Locate the cell with the specified text and output its (x, y) center coordinate. 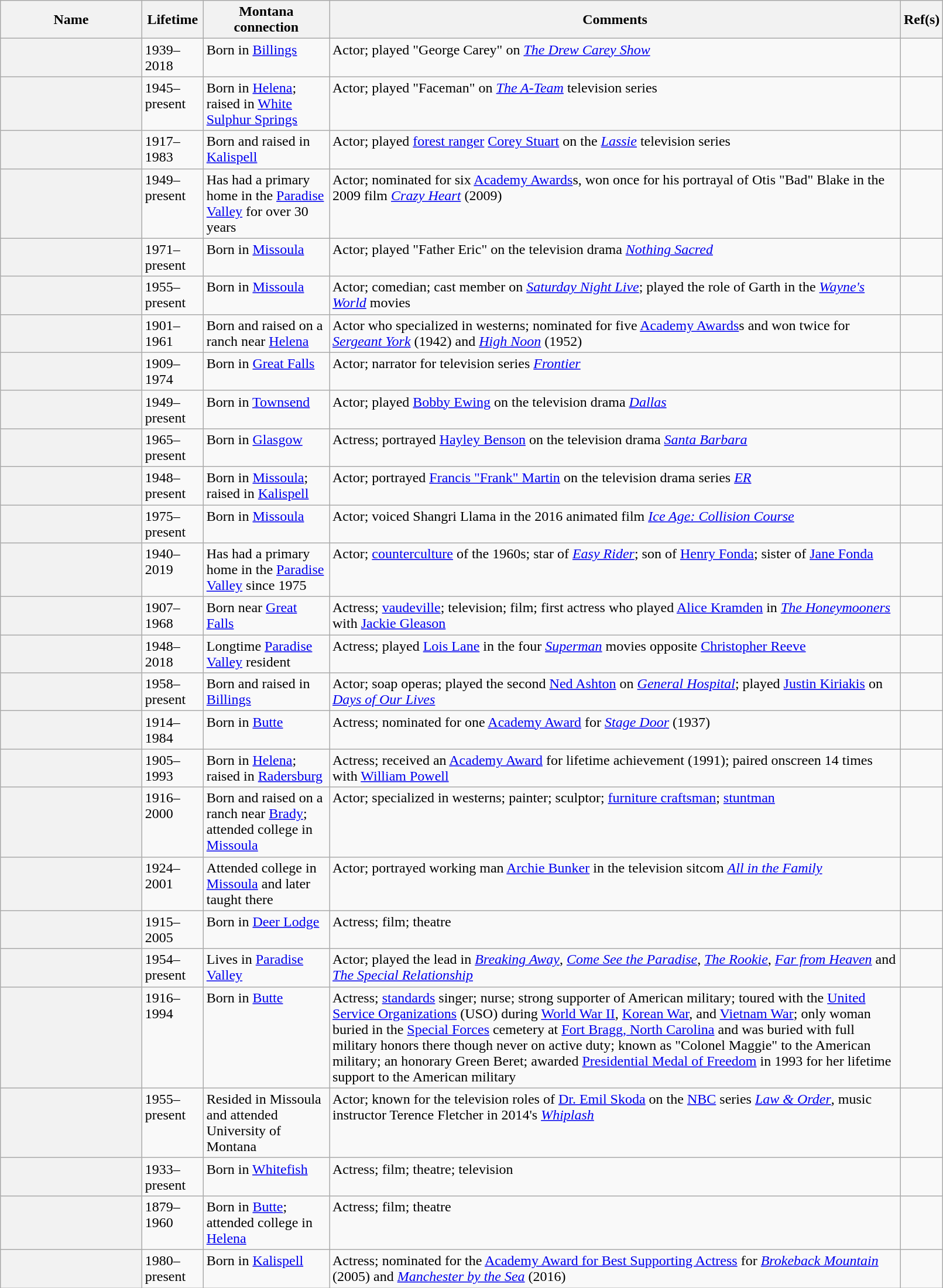
1948–2018 (172, 654)
Actor; specialized in westerns; painter; sculptor; furniture craftsman; stuntman (615, 822)
Born in Butte; attended college in Helena (266, 1222)
1933–present (172, 1176)
Actress; nominated for the Academy Award for Best Supporting Actress for Brokeback Mountain (2005) and Manchester by the Sea (2016) (615, 1269)
Born in Townsend (266, 410)
1914–1984 (172, 730)
Actor; played Bobby Ewing on the television drama Dallas (615, 410)
1958–present (172, 692)
Actor; counterculture of the 1960s; star of Easy Rider; son of Henry Fonda; sister of Jane Fonda (615, 570)
Actor; portrayed Francis "Frank" Martin on the television drama series ER (615, 486)
1905–1993 (172, 768)
Name (71, 20)
Actor who specialized in westerns; nominated for five Academy Awardss and won twice for Sergeant York (1942) and High Noon (1952) (615, 334)
1975–present (172, 523)
1917–1983 (172, 150)
Born and raised in Billings (266, 692)
Actress; received an Academy Award for lifetime achievement (1991); paired onscreen 14 times with William Powell (615, 768)
Actress; nominated for one Academy Award for Stage Door (1937) (615, 730)
Actor; comedian; cast member on Saturday Night Live; played the role of Garth in the Wayne's World movies (615, 295)
Comments (615, 20)
1965–present (172, 447)
Born and raised on a ranch near Brady; attended college in Missoula (266, 822)
Resided in Missoula and attended University of Montana (266, 1122)
1916–2000 (172, 822)
1945–present (172, 104)
Actor; nominated for six Academy Awardss, won once for his portrayal of Otis "Bad" Blake in the 2009 film Crazy Heart (2009) (615, 204)
Born in Missoula; raised in Kalispell (266, 486)
Actress; film; theatre; television (615, 1176)
Born in Glasgow (266, 447)
Born in Helena; raised in White Sulphur Springs (266, 104)
Actor; portrayed working man Archie Bunker in the television sitcom All in the Family (615, 884)
1879–1960 (172, 1222)
Actress; played Lois Lane in the four Superman movies opposite Christopher Reeve (615, 654)
Lifetime (172, 20)
Born near Great Falls (266, 616)
Actor; narrator for television series Frontier (615, 371)
1948–present (172, 486)
Actor; played "Father Eric" on the television drama Nothing Sacred (615, 257)
1907–1968 (172, 616)
Lives in Paradise Valley (266, 968)
Born in Deer Lodge (266, 929)
Has had a primary home in the Paradise Valley since 1975 (266, 570)
1954–present (172, 968)
1924–2001 (172, 884)
Ref(s) (921, 20)
Born and raised in Kalispell (266, 150)
Born in Great Falls (266, 371)
Actress; portrayed Hayley Benson on the television drama Santa Barbara (615, 447)
Born in Helena; raised in Radersburg (266, 768)
Actor; known for the television roles of Dr. Emil Skoda on the NBC series Law & Order, music instructor Terence Fletcher in 2014's Whiplash (615, 1122)
Has had a primary home in the Paradise Valley for over 30 years (266, 204)
1915–2005 (172, 929)
Born in Kalispell (266, 1269)
Actor; played the lead in Breaking Away, Come See the Paradise, The Rookie, Far from Heaven and The Special Relationship (615, 968)
Attended college in Missoula and later taught there (266, 884)
Montana connection (266, 20)
1916–1994 (172, 1037)
Actor; soap operas; played the second Ned Ashton on General Hospital; played Justin Kiriakis on Days of Our Lives (615, 692)
Actor; played forest ranger Corey Stuart on the Lassie television series (615, 150)
Born and raised on a ranch near Helena (266, 334)
Actress; vaudeville; television; film; first actress who played Alice Kramden in The Honeymooners with Jackie Gleason (615, 616)
1980–present (172, 1269)
Actor; played "George Carey" on The Drew Carey Show (615, 57)
1940–2019 (172, 570)
1909–1974 (172, 371)
Longtime Paradise Valley resident (266, 654)
1971–present (172, 257)
Born in Whitefish (266, 1176)
Actor; voiced Shangri Llama in the 2016 animated film Ice Age: Collision Course (615, 523)
1901–1961 (172, 334)
1939–2018 (172, 57)
Born in Billings (266, 57)
Actor; played "Faceman" on The A-Team television series (615, 104)
